Determine the (X, Y) coordinate at the center of the cell enclosing the given text.  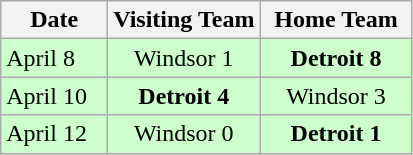
Detroit 8 (336, 58)
Windsor 3 (336, 96)
April 10 (54, 96)
Detroit 1 (336, 134)
April 8 (54, 58)
April 12 (54, 134)
Home Team (336, 20)
Visiting Team (184, 20)
Windsor 0 (184, 134)
Detroit 4 (184, 96)
Date (54, 20)
Windsor 1 (184, 58)
